Detect which cell encompasses the target text, then output its [x, y] center coordinate. 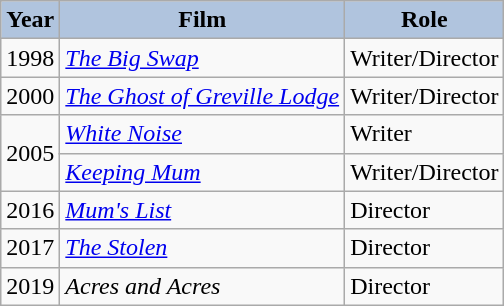
Role [424, 20]
The Stolen [202, 248]
2016 [30, 210]
The Big Swap [202, 58]
2019 [30, 286]
2005 [30, 153]
2017 [30, 248]
Keeping Mum [202, 172]
2000 [30, 96]
Acres and Acres [202, 286]
Film [202, 20]
White Noise [202, 134]
Mum's List [202, 210]
1998 [30, 58]
The Ghost of Greville Lodge [202, 96]
Writer [424, 134]
Year [30, 20]
